Return the (x, y) coordinate for the center point of the cell that contains the specified text.  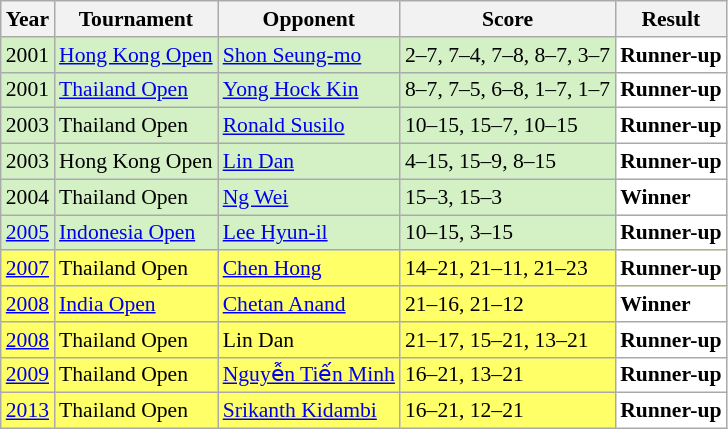
21–16, 21–12 (508, 304)
16–21, 12–21 (508, 411)
Srikanth Kidambi (309, 411)
Ronald Susilo (309, 126)
8–7, 7–5, 6–8, 1–7, 1–7 (508, 90)
Year (28, 19)
15–3, 15–3 (508, 197)
Result (670, 19)
4–15, 15–9, 8–15 (508, 162)
Lee Hyun-il (309, 233)
2005 (28, 233)
Nguyễn Tiến Minh (309, 375)
Chetan Anand (309, 304)
16–21, 13–21 (508, 375)
Yong Hock Kin (309, 90)
Indonesia Open (136, 233)
21–17, 15–21, 13–21 (508, 340)
10–15, 3–15 (508, 233)
2009 (28, 375)
2–7, 7–4, 7–8, 8–7, 3–7 (508, 55)
Ng Wei (309, 197)
14–21, 21–11, 21–23 (508, 269)
Tournament (136, 19)
Chen Hong (309, 269)
2004 (28, 197)
Shon Seung-mo (309, 55)
2007 (28, 269)
10–15, 15–7, 10–15 (508, 126)
Score (508, 19)
2013 (28, 411)
Opponent (309, 19)
India Open (136, 304)
